Provide the (X, Y) coordinate of the cell's center where the given text is located.  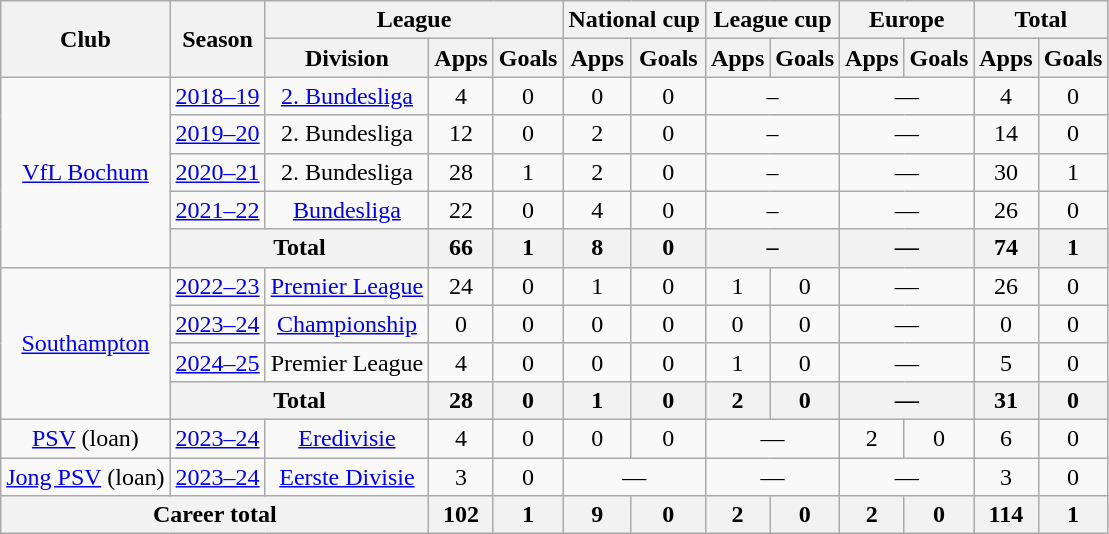
Championship (347, 324)
2018–19 (218, 96)
2024–25 (218, 362)
22 (461, 210)
National cup (634, 20)
74 (1006, 248)
30 (1006, 172)
Eerste Divisie (347, 477)
102 (461, 515)
Career total (215, 515)
14 (1006, 134)
Jong PSV (loan) (86, 477)
League cup (772, 20)
2021–22 (218, 210)
5 (1006, 362)
Bundesliga (347, 210)
VfL Bochum (86, 172)
6 (1006, 438)
Club (86, 39)
24 (461, 286)
Division (347, 58)
9 (597, 515)
League (414, 20)
66 (461, 248)
12 (461, 134)
2020–21 (218, 172)
Eredivisie (347, 438)
PSV (loan) (86, 438)
31 (1006, 400)
114 (1006, 515)
2022–23 (218, 286)
Season (218, 39)
Europe (907, 20)
Southampton (86, 343)
2019–20 (218, 134)
8 (597, 248)
